Output the [X, Y] coordinate of the center of the cell containing the given text.  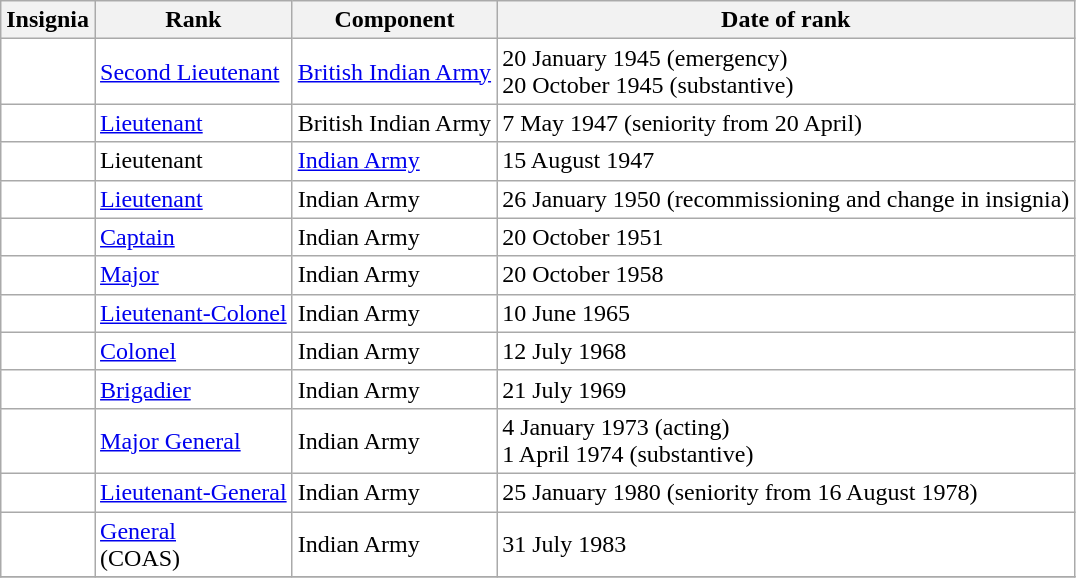
Brigadier [194, 389]
Insignia [48, 20]
20 October 1951 [786, 237]
31 July 1983 [786, 544]
Captain [194, 237]
10 June 1965 [786, 313]
General(COAS) [194, 544]
25 January 1980 (seniority from 16 August 1978) [786, 492]
20 October 1958 [786, 275]
Lieutenant-General [194, 492]
4 January 1973 (acting)1 April 1974 (substantive) [786, 440]
Major General [194, 440]
Date of rank [786, 20]
Rank [194, 20]
Lieutenant-Colonel [194, 313]
12 July 1968 [786, 351]
7 May 1947 (seniority from 20 April) [786, 123]
26 January 1950 (recommissioning and change in insignia) [786, 199]
15 August 1947 [786, 161]
21 July 1969 [786, 389]
20 January 1945 (emergency)20 October 1945 (substantive) [786, 72]
Component [394, 20]
Colonel [194, 351]
Second Lieutenant [194, 72]
Major [194, 275]
